Find where the given text appears and provide that cell's center as [X, Y] coordinate. 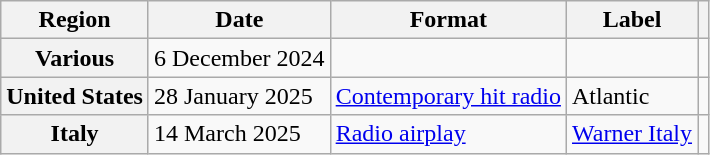
Format [448, 20]
Atlantic [632, 96]
Label [632, 20]
Region [75, 20]
14 March 2025 [239, 134]
Radio airplay [448, 134]
Various [75, 58]
Date [239, 20]
6 December 2024 [239, 58]
28 January 2025 [239, 96]
Warner Italy [632, 134]
United States [75, 96]
Contemporary hit radio [448, 96]
Italy [75, 134]
